Return (x, y) of the center of cell containing provided text 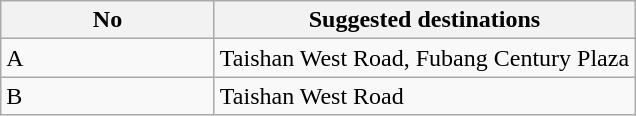
Suggested destinations (424, 20)
A (108, 58)
No (108, 20)
Taishan West Road (424, 96)
B (108, 96)
Taishan West Road, Fubang Century Plaza (424, 58)
